Capture the cell that displays the provided text and extract its [x, y] central coordinate. 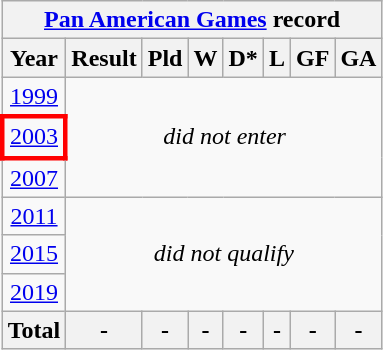
Result [104, 58]
1999 [34, 97]
Year [34, 58]
did not enter [224, 137]
L [276, 58]
Pan American Games record [192, 20]
W [206, 58]
GA [358, 58]
D* [243, 58]
Pld [165, 58]
Total [34, 330]
2007 [34, 178]
GF [312, 58]
2015 [34, 254]
did not qualify [224, 254]
2003 [34, 136]
2011 [34, 216]
2019 [34, 292]
